Determine the (X, Y) coordinate at the center of the cell enclosing the given text.  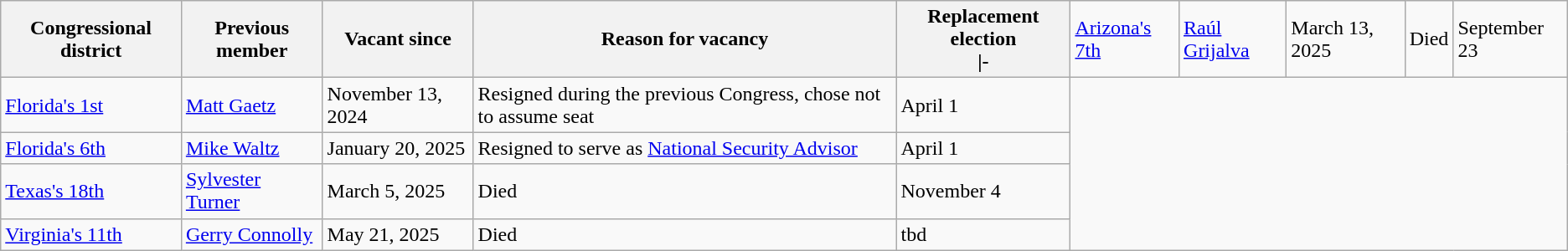
tbd (983, 234)
Arizona's 7th (1125, 39)
March 5, 2025 (398, 191)
Matt Gaetz (251, 105)
Replacement election|- (983, 39)
January 20, 2025 (398, 148)
Mike Waltz (251, 148)
Reason for vacancy (685, 39)
September 23 (1510, 39)
Virginia's 11th (91, 234)
Florida's 6th (91, 148)
May 21, 2025 (398, 234)
November 13, 2024 (398, 105)
Raúl Grijalva (1233, 39)
November 4 (983, 191)
Vacant since (398, 39)
Previous member (251, 39)
Florida's 1st (91, 105)
Sylvester Turner (251, 191)
Gerry Connolly (251, 234)
Resigned to serve as National Security Advisor (685, 148)
Resigned during the previous Congress, chose not to assume seat (685, 105)
Texas's 18th (91, 191)
March 13, 2025 (1345, 39)
Congressional district (91, 39)
